Provide the [x, y] coordinate of the cell's center where the given text is located.  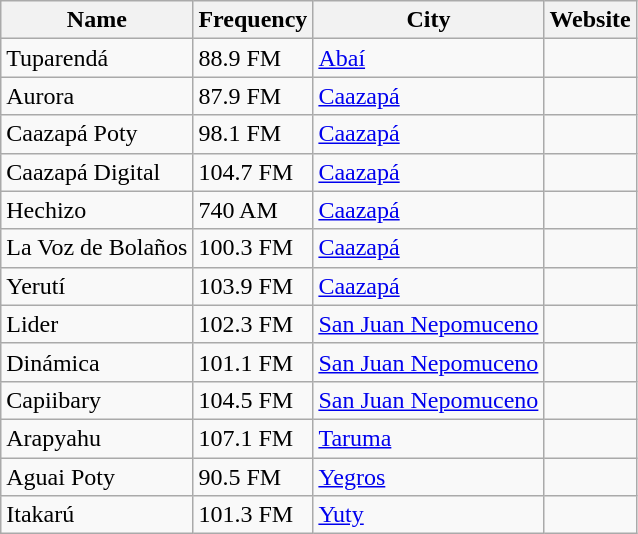
Aguai Poty [97, 477]
Abaí [428, 58]
104.5 FM [253, 400]
City [428, 20]
107.1 FM [253, 438]
La Voz de Bolaños [97, 248]
Yuty [428, 515]
103.9 FM [253, 286]
102.3 FM [253, 324]
101.3 FM [253, 515]
Yerutí [97, 286]
88.9 FM [253, 58]
Capiibary [97, 400]
101.1 FM [253, 362]
Dinámica [97, 362]
Caazapá Poty [97, 134]
Arapyahu [97, 438]
Website [590, 20]
98.1 FM [253, 134]
Frequency [253, 20]
Taruma [428, 438]
100.3 FM [253, 248]
Yegros [428, 477]
Aurora [97, 96]
740 AM [253, 210]
Itakarú [97, 515]
Name [97, 20]
87.9 FM [253, 96]
Lider [97, 324]
104.7 FM [253, 172]
Hechizo [97, 210]
Tuparendá [97, 58]
Caazapá Digital [97, 172]
90.5 FM [253, 477]
